Identify which cell holds the provided text, then report its (X, Y) central coordinate. 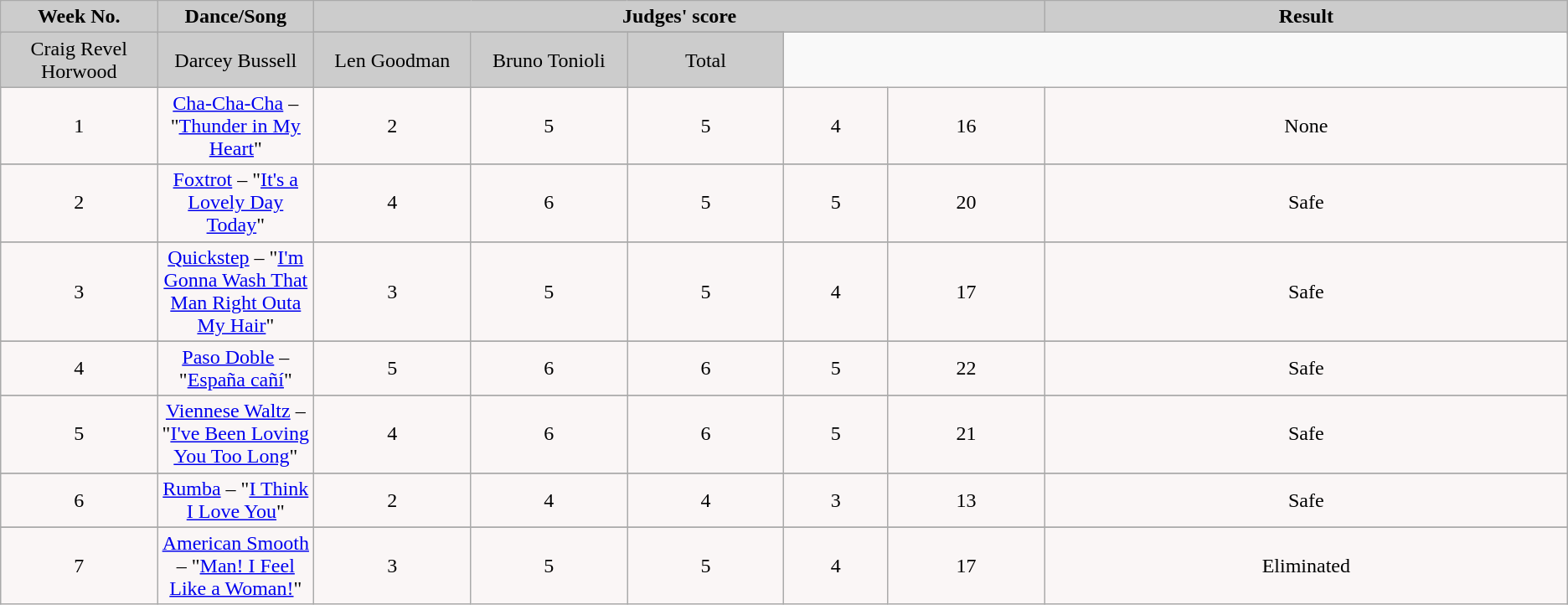
Rumba – "I Think I Love You" (236, 499)
Len Goodman (392, 60)
20 (967, 203)
7 (79, 566)
Paso Doble – "España cañí" (236, 369)
Judges' score (680, 17)
21 (967, 434)
Bruno Tonioli (549, 60)
Cha-Cha-Cha – "Thunder in My Heart" (236, 126)
1 (79, 126)
Eliminated (1306, 566)
Darcey Bussell (236, 60)
Craig Revel Horwood (79, 60)
13 (967, 499)
Week No. (79, 17)
Dance/Song (236, 17)
22 (967, 369)
Result (1306, 17)
Foxtrot – "It's a Lovely Day Today" (236, 203)
Total (705, 60)
16 (967, 126)
None (1306, 126)
Quickstep – "I'm Gonna Wash That Man Right Outa My Hair" (236, 292)
American Smooth – "Man! I Feel Like a Woman!" (236, 566)
Viennese Waltz – "I've Been Loving You Too Long" (236, 434)
